Output the [x, y] coordinate of the center of the cell containing the given text.  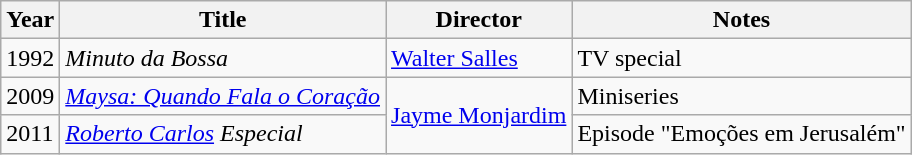
1992 [30, 58]
Minuto da Bossa [223, 58]
Title [223, 20]
TV special [742, 58]
Episode "Emoções em Jerusalém" [742, 134]
Year [30, 20]
Jayme Monjardim [479, 115]
2009 [30, 96]
Notes [742, 20]
Maysa: Quando Fala o Coração [223, 96]
Miniseries [742, 96]
2011 [30, 134]
Director [479, 20]
Roberto Carlos Especial [223, 134]
Walter Salles [479, 58]
